Provide the [x, y] coordinate of the cell's center where the given text is located.  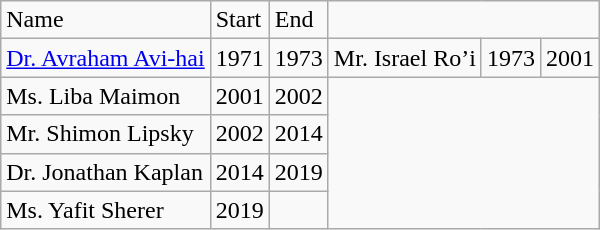
Mr. Shimon Lipsky [106, 134]
Start [240, 20]
End [298, 20]
Dr. Jonathan Kaplan [106, 172]
Ms. Yafit Sherer [106, 210]
Ms. Liba Maimon [106, 96]
Name [106, 20]
1971 [240, 58]
Mr. Israel Ro’i [404, 58]
Dr. Avraham Avi-hai [106, 58]
